Scan for the cell matching the given text and deliver its [x, y] coordinate at center. 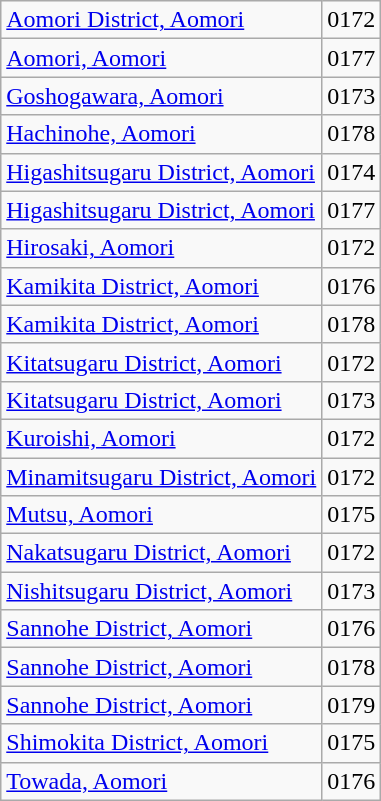
Minamitsugaru District, Aomori [162, 477]
Hirosaki, Aomori [162, 248]
Nakatsugaru District, Aomori [162, 553]
Towada, Aomori [162, 781]
0179 [352, 705]
Shimokita District, Aomori [162, 743]
Hachinohe, Aomori [162, 134]
Kuroishi, Aomori [162, 438]
Mutsu, Aomori [162, 515]
Aomori, Aomori [162, 58]
Aomori District, Aomori [162, 20]
Nishitsugaru District, Aomori [162, 591]
Goshogawara, Aomori [162, 96]
0174 [352, 172]
